Determine the [X, Y] coordinate at the center of the cell enclosing the given text.  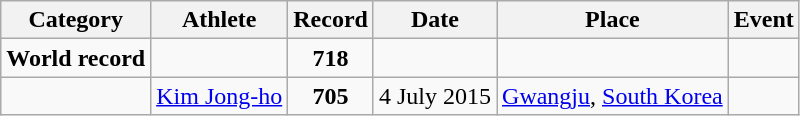
Category [76, 20]
705 [331, 96]
Athlete [220, 20]
Date [434, 20]
Event [764, 20]
Kim Jong-ho [220, 96]
Gwangju, South Korea [613, 96]
718 [331, 58]
Record [331, 20]
Place [613, 20]
4 July 2015 [434, 96]
World record [76, 58]
